Provide the [X, Y] coordinate of the cell's center where the given text is located.  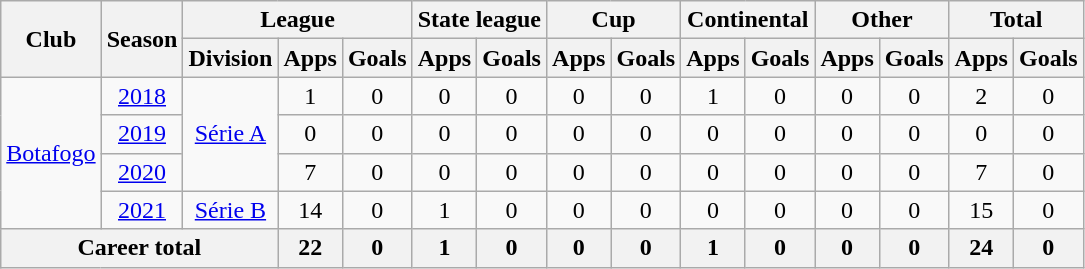
Division [230, 58]
Série B [230, 210]
14 [310, 210]
Série A [230, 134]
15 [981, 210]
League [298, 20]
24 [981, 248]
Total [1016, 20]
Season [142, 39]
2 [981, 96]
Career total [140, 248]
State league [479, 20]
22 [310, 248]
Other [882, 20]
2018 [142, 96]
Botafogo [51, 153]
2020 [142, 172]
2021 [142, 210]
2019 [142, 134]
Cup [614, 20]
Continental [748, 20]
Club [51, 39]
